Output the [x, y] coordinate of the center of the cell containing the given text.  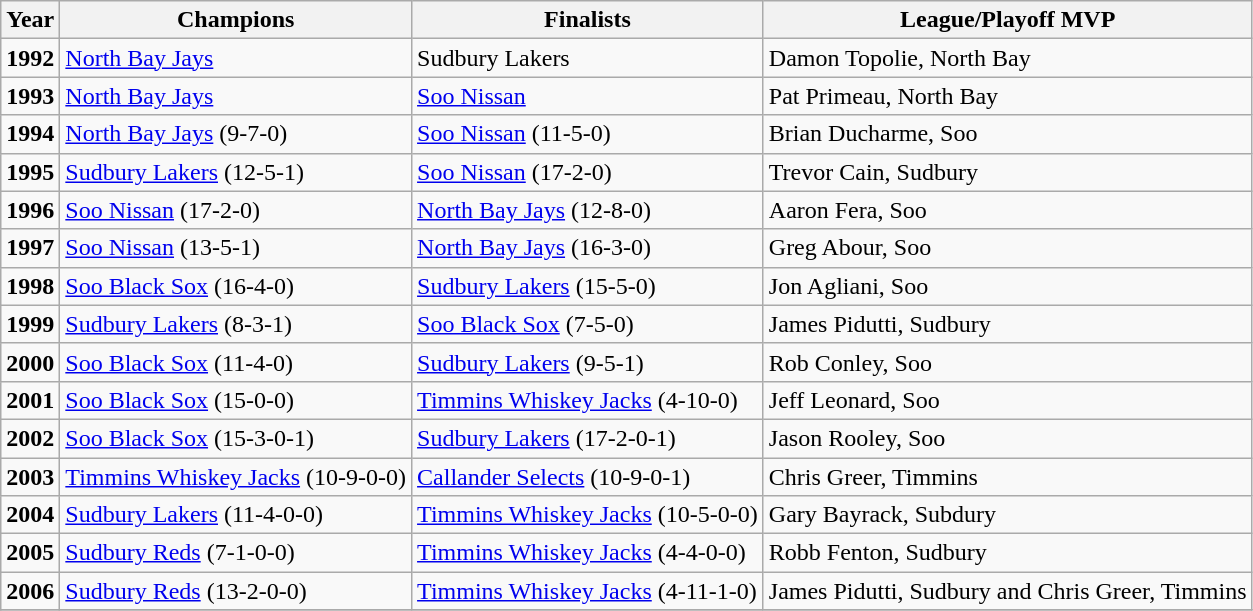
Soo Black Sox (15-0-0) [236, 400]
1995 [30, 172]
League/Playoff MVP [1008, 20]
Callander Selects (10-9-0-1) [588, 477]
Robb Fenton, Sudbury [1008, 553]
Damon Topolie, North Bay [1008, 58]
Jon Agliani, Soo [1008, 286]
1998 [30, 286]
Sudbury Lakers (15-5-0) [588, 286]
2005 [30, 553]
Sudbury Lakers (8-3-1) [236, 324]
2000 [30, 362]
Pat Primeau, North Bay [1008, 96]
1999 [30, 324]
1993 [30, 96]
1992 [30, 58]
1994 [30, 134]
1997 [30, 248]
Jeff Leonard, Soo [1008, 400]
Champions [236, 20]
Chris Greer, Timmins [1008, 477]
Greg Abour, Soo [1008, 248]
Soo Nissan (13-5-1) [236, 248]
2001 [30, 400]
North Bay Jays (16-3-0) [588, 248]
Timmins Whiskey Jacks (10-5-0-0) [588, 515]
Sudbury Lakers (17-2-0-1) [588, 438]
Soo Nissan [588, 96]
Trevor Cain, Sudbury [1008, 172]
Sudbury Lakers (12-5-1) [236, 172]
Sudbury Lakers [588, 58]
James Pidutti, Sudbury [1008, 324]
Gary Bayrack, Subdury [1008, 515]
2006 [30, 591]
2002 [30, 438]
2003 [30, 477]
Soo Black Sox (16-4-0) [236, 286]
Jason Rooley, Soo [1008, 438]
Sudbury Reds (7-1-0-0) [236, 553]
Sudbury Lakers (11-4-0-0) [236, 515]
Brian Ducharme, Soo [1008, 134]
Finalists [588, 20]
North Bay Jays (9-7-0) [236, 134]
Timmins Whiskey Jacks (4-11-1-0) [588, 591]
Sudbury Lakers (9-5-1) [588, 362]
James Pidutti, Sudbury and Chris Greer, Timmins [1008, 591]
Year [30, 20]
Timmins Whiskey Jacks (4-10-0) [588, 400]
1996 [30, 210]
Rob Conley, Soo [1008, 362]
Soo Black Sox (11-4-0) [236, 362]
Soo Nissan (11-5-0) [588, 134]
Soo Black Sox (15-3-0-1) [236, 438]
Aaron Fera, Soo [1008, 210]
Timmins Whiskey Jacks (10-9-0-0) [236, 477]
Timmins Whiskey Jacks (4-4-0-0) [588, 553]
North Bay Jays (12-8-0) [588, 210]
2004 [30, 515]
Soo Black Sox (7-5-0) [588, 324]
Sudbury Reds (13-2-0-0) [236, 591]
